Scan for the cell matching the given text and deliver its (x, y) coordinate at center. 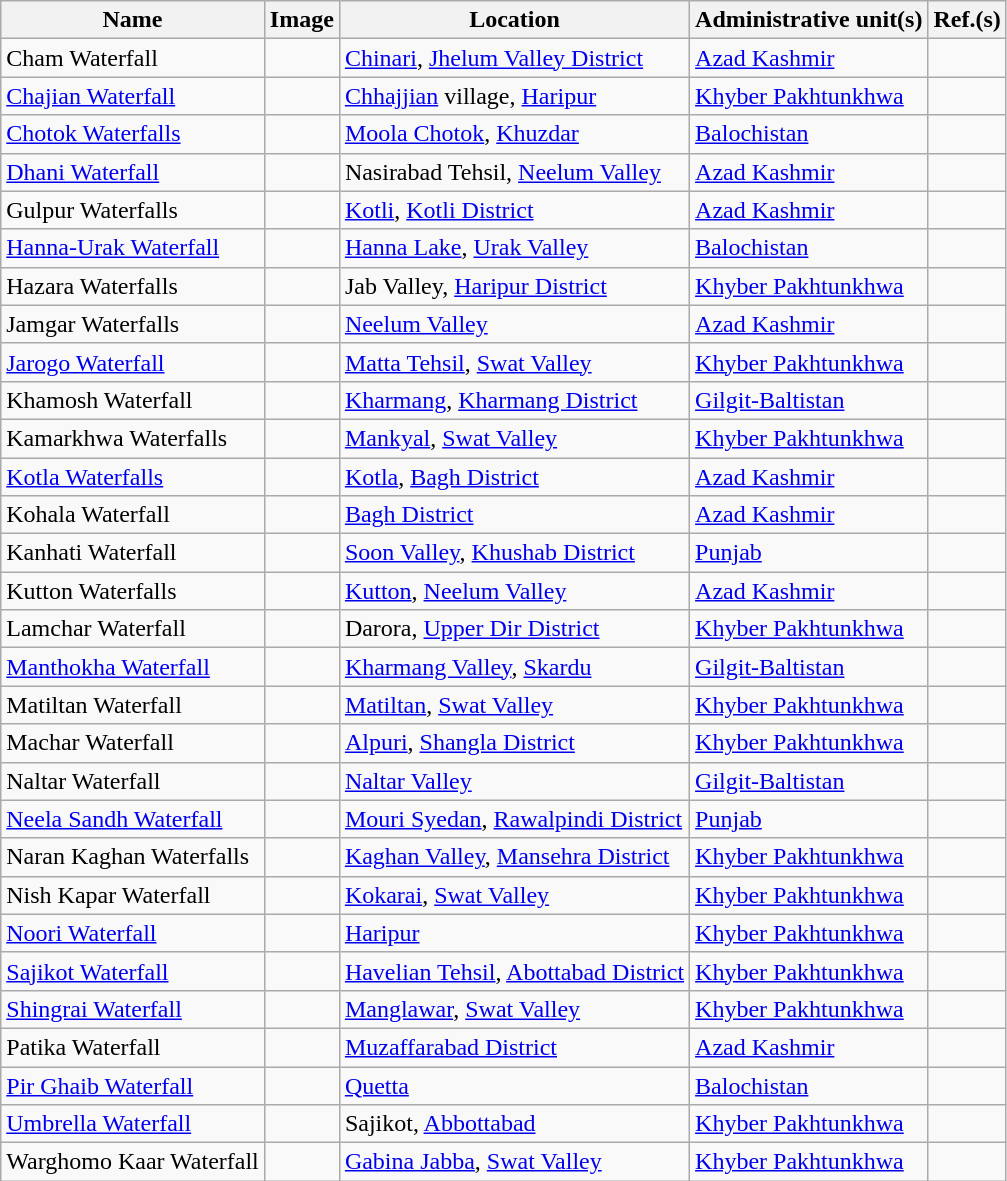
Nasirabad Tehsil, Neelum Valley (514, 172)
Mouri Syedan, Rawalpindi District (514, 819)
Administrative unit(s) (809, 20)
Manthokha Waterfall (133, 667)
Ref.(s) (967, 20)
Noori Waterfall (133, 933)
Jarogo Waterfall (133, 362)
Machar Waterfall (133, 743)
Kohala Waterfall (133, 515)
Hazara Waterfalls (133, 286)
Gabina Jabba, Swat Valley (514, 1162)
Image (302, 20)
Chajian Waterfall (133, 96)
Matiltan Waterfall (133, 705)
Jamgar Waterfalls (133, 324)
Umbrella Waterfall (133, 1124)
Mankyal, Swat Valley (514, 438)
Kotli, Kotli District (514, 210)
Neelum Valley (514, 324)
Dhani Waterfall (133, 172)
Haripur (514, 933)
Chhajjian village, Haripur (514, 96)
Hanna-Urak Waterfall (133, 248)
Naltar Waterfall (133, 781)
Shingrai Waterfall (133, 1009)
Kokarai, Swat Valley (514, 895)
Nish Kapar Waterfall (133, 895)
Lamchar Waterfall (133, 629)
Alpuri, Shangla District (514, 743)
Quetta (514, 1085)
Location (514, 20)
Kutton Waterfalls (133, 591)
Muzaffarabad District (514, 1047)
Chinari, Jhelum Valley District (514, 58)
Darora, Upper Dir District (514, 629)
Kharmang, Kharmang District (514, 400)
Patika Waterfall (133, 1047)
Chotok Waterfalls (133, 134)
Moola Chotok, Khuzdar (514, 134)
Kutton, Neelum Valley (514, 591)
Gulpur Waterfalls (133, 210)
Pir Ghaib Waterfall (133, 1085)
Kharmang Valley, Skardu (514, 667)
Manglawar, Swat Valley (514, 1009)
Name (133, 20)
Cham Waterfall (133, 58)
Naltar Valley (514, 781)
Kaghan Valley, Mansehra District (514, 857)
Bagh District (514, 515)
Matta Tehsil, Swat Valley (514, 362)
Warghomo Kaar Waterfall (133, 1162)
Matiltan, Swat Valley (514, 705)
Jab Valley, Haripur District (514, 286)
Naran Kaghan Waterfalls (133, 857)
Hanna Lake, Urak Valley (514, 248)
Neela Sandh Waterfall (133, 819)
Kotla, Bagh District (514, 477)
Sajikot Waterfall (133, 971)
Kanhati Waterfall (133, 553)
Kotla Waterfalls (133, 477)
Havelian Tehsil, Abottabad District (514, 971)
Kamarkhwa Waterfalls (133, 438)
Khamosh Waterfall (133, 400)
Sajikot, Abbottabad (514, 1124)
Soon Valley, Khushab District (514, 553)
